Find where the given text appears and provide that cell's center as (X, Y) coordinate. 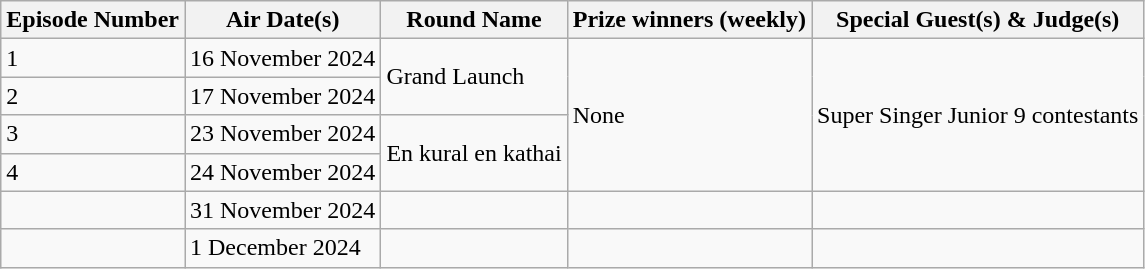
En kural en kathai (474, 153)
16 November 2024 (282, 58)
1 December 2024 (282, 248)
Episode Number (93, 20)
Air Date(s) (282, 20)
Grand Launch (474, 77)
1 (93, 58)
17 November 2024 (282, 96)
4 (93, 172)
23 November 2024 (282, 134)
Round Name (474, 20)
Prize winners (weekly) (689, 20)
3 (93, 134)
Super Singer Junior 9 contestants (978, 115)
31 November 2024 (282, 210)
Special Guest(s) & Judge(s) (978, 20)
2 (93, 96)
24 November 2024 (282, 172)
None (689, 115)
